Locate the cell with the specified text and output its [X, Y] center coordinate. 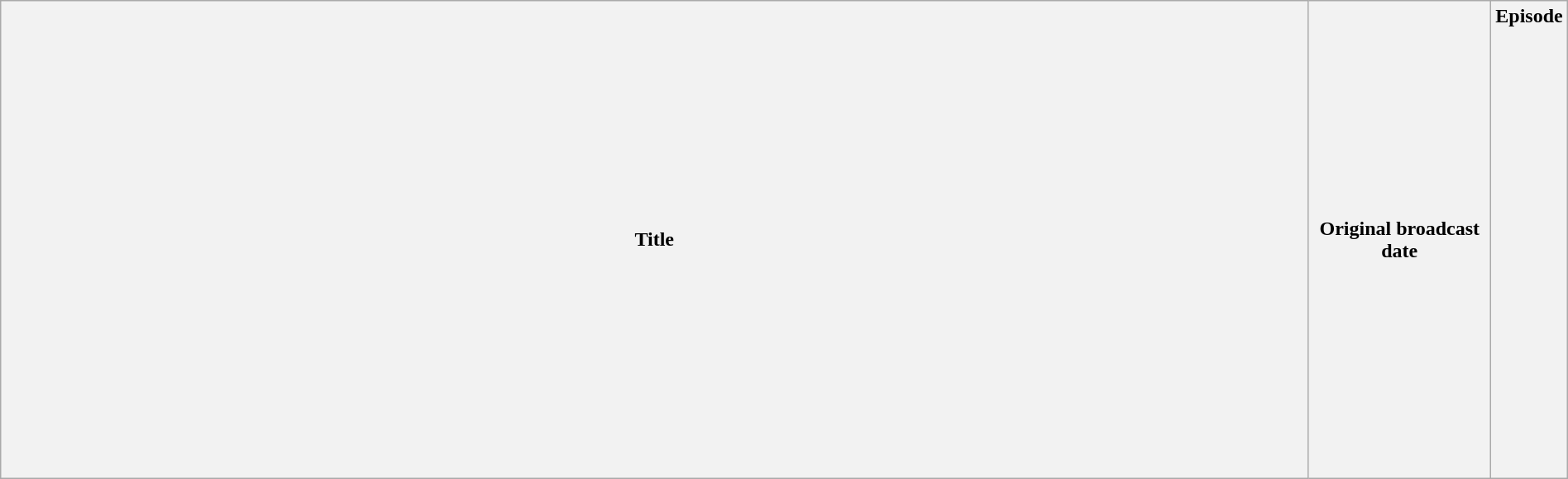
Title [655, 240]
Episode [1529, 240]
Original broadcast date [1399, 240]
